Output the (X, Y) coordinate of the center of the cell containing the given text.  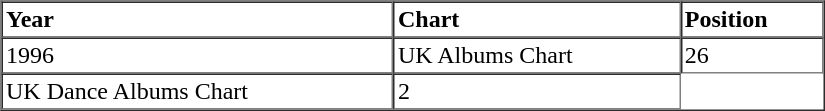
26 (752, 56)
Position (752, 20)
2 (536, 92)
UK Dance Albums Chart (198, 92)
UK Albums Chart (536, 56)
1996 (198, 56)
Year (198, 20)
Chart (536, 20)
